Pinpoint the cell where the given text exists, returning its (X, Y) midpoint coordinate. 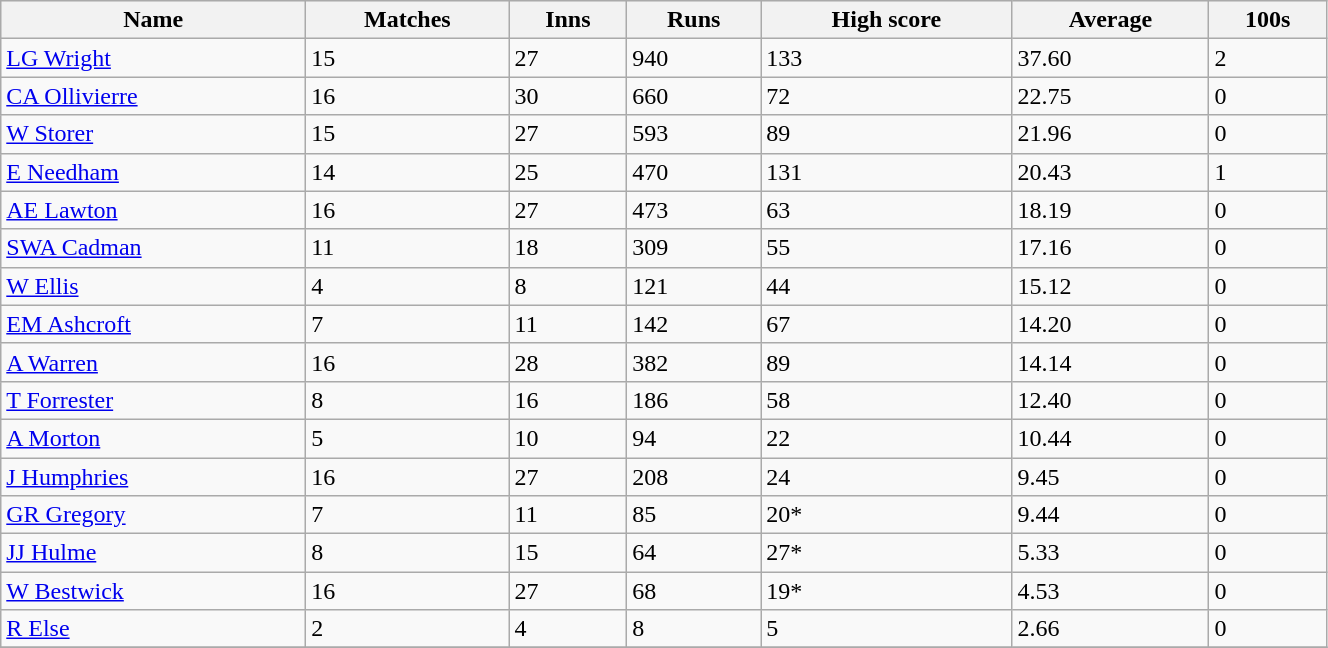
22 (886, 438)
9.44 (1110, 515)
67 (886, 324)
SWA Cadman (154, 248)
LG Wright (154, 58)
63 (886, 210)
W Bestwick (154, 591)
30 (568, 96)
T Forrester (154, 400)
19* (886, 591)
14.14 (1110, 362)
A Warren (154, 362)
72 (886, 96)
133 (886, 58)
W Storer (154, 134)
44 (886, 286)
473 (694, 210)
64 (694, 553)
121 (694, 286)
Average (1110, 20)
14 (408, 172)
GR Gregory (154, 515)
5.33 (1110, 553)
2.66 (1110, 629)
High score (886, 20)
J Humphries (154, 477)
10.44 (1110, 438)
131 (886, 172)
37.60 (1110, 58)
25 (568, 172)
15.12 (1110, 286)
18.19 (1110, 210)
JJ Hulme (154, 553)
100s (1268, 20)
27* (886, 553)
Matches (408, 20)
142 (694, 324)
85 (694, 515)
20.43 (1110, 172)
10 (568, 438)
660 (694, 96)
EM Ashcroft (154, 324)
28 (568, 362)
A Morton (154, 438)
382 (694, 362)
4.53 (1110, 591)
14.20 (1110, 324)
940 (694, 58)
21.96 (1110, 134)
W Ellis (154, 286)
186 (694, 400)
E Needham (154, 172)
470 (694, 172)
24 (886, 477)
58 (886, 400)
Name (154, 20)
208 (694, 477)
94 (694, 438)
55 (886, 248)
Runs (694, 20)
309 (694, 248)
Inns (568, 20)
18 (568, 248)
22.75 (1110, 96)
CA Ollivierre (154, 96)
17.16 (1110, 248)
R Else (154, 629)
1 (1268, 172)
9.45 (1110, 477)
68 (694, 591)
593 (694, 134)
12.40 (1110, 400)
AE Lawton (154, 210)
20* (886, 515)
